Search for the cell housing the specified text and yield its [x, y] center coordinate. 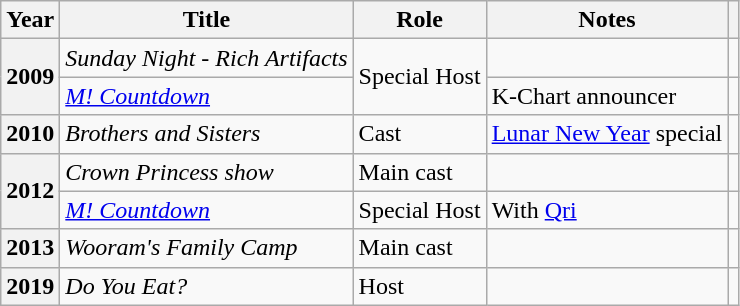
2019 [30, 286]
Do You Eat? [206, 286]
2009 [30, 77]
Role [420, 20]
2013 [30, 248]
Title [206, 20]
Host [420, 286]
Cast [420, 134]
Brothers and Sisters [206, 134]
Notes [607, 20]
With Qri [607, 210]
Sunday Night - Rich Artifacts [206, 58]
Crown Princess show [206, 172]
Lunar New Year special [607, 134]
2010 [30, 134]
Wooram's Family Camp [206, 248]
2012 [30, 191]
K-Chart announcer [607, 96]
Year [30, 20]
